For the text-containing cell, return its midpoint in [X, Y] coordinate format. 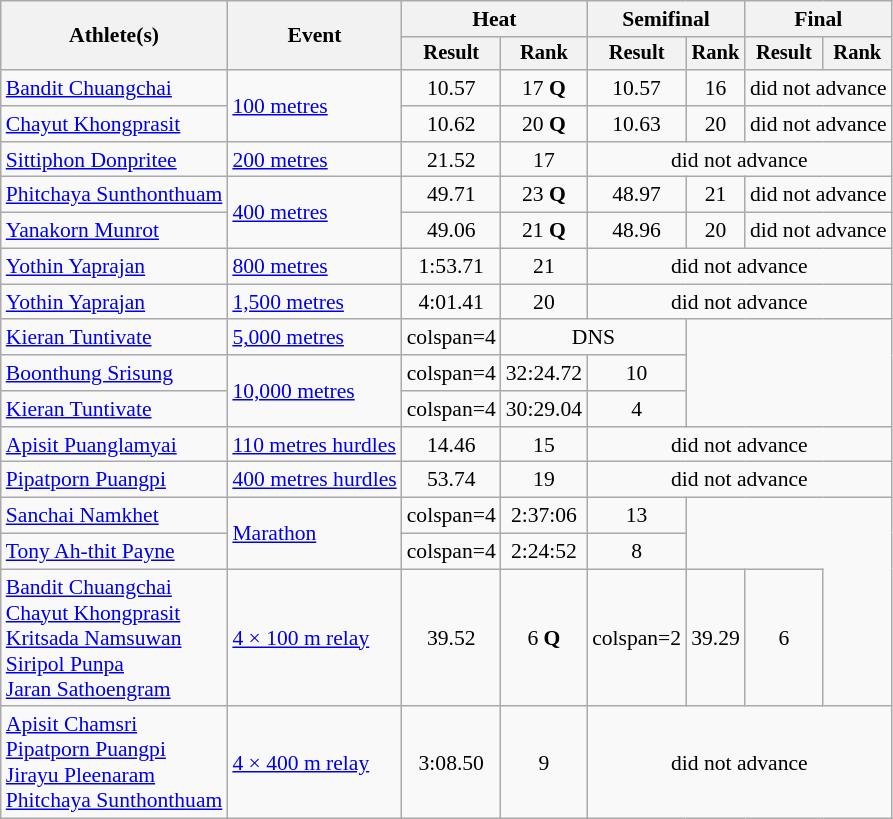
Tony Ah-thit Payne [114, 552]
20 Q [544, 124]
Athlete(s) [114, 36]
10.63 [636, 124]
2:24:52 [544, 552]
4:01.41 [452, 302]
800 metres [314, 267]
39.52 [452, 638]
1,500 metres [314, 302]
Bandit ChuangchaiChayut KhongprasitKritsada NamsuwanSiripol PunpaJaran Sathoengram [114, 638]
Marathon [314, 534]
Heat [494, 19]
53.74 [452, 480]
8 [636, 552]
110 metres hurdles [314, 445]
16 [716, 88]
DNS [594, 338]
Boonthung Srisung [114, 373]
14.46 [452, 445]
23 Q [544, 195]
39.29 [716, 638]
Semifinal [666, 19]
10 [636, 373]
15 [544, 445]
17 Q [544, 88]
100 metres [314, 106]
Apisit ChamsriPipatporn PuangpiJirayu PleenaramPhitchaya Sunthonthuam [114, 763]
6 Q [544, 638]
1:53.71 [452, 267]
Chayut Khongprasit [114, 124]
10.62 [452, 124]
6 [784, 638]
400 metres hurdles [314, 480]
48.96 [636, 231]
19 [544, 480]
49.71 [452, 195]
17 [544, 160]
32:24.72 [544, 373]
3:08.50 [452, 763]
48.97 [636, 195]
Sittiphon Donpritee [114, 160]
Yanakorn Munrot [114, 231]
Phitchaya Sunthonthuam [114, 195]
Final [818, 19]
Apisit Puanglamyai [114, 445]
Pipatporn Puangpi [114, 480]
colspan=2 [636, 638]
Bandit Chuangchai [114, 88]
2:37:06 [544, 516]
Event [314, 36]
4 × 400 m relay [314, 763]
30:29.04 [544, 409]
200 metres [314, 160]
5,000 metres [314, 338]
21 Q [544, 231]
400 metres [314, 212]
4 × 100 m relay [314, 638]
10,000 metres [314, 390]
9 [544, 763]
49.06 [452, 231]
4 [636, 409]
21.52 [452, 160]
Sanchai Namkhet [114, 516]
13 [636, 516]
